For the text-containing cell, return its midpoint in [X, Y] coordinate format. 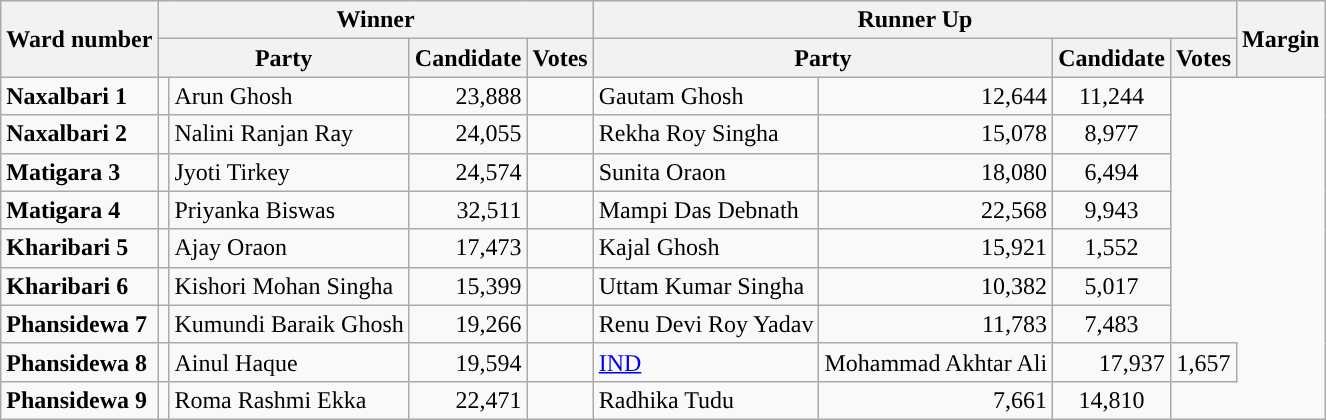
IND [706, 362]
Runner Up [914, 20]
Priyanka Biswas [289, 210]
Ajay Oraon [289, 248]
11,244 [1112, 96]
Kumundi Baraik Ghosh [289, 324]
32,511 [468, 210]
7,483 [1112, 324]
1,657 [1203, 362]
Kharibari 6 [80, 286]
22,568 [936, 210]
Kishori Mohan Singha [289, 286]
22,471 [468, 400]
5,017 [1112, 286]
Naxalbari 1 [80, 96]
14,810 [1112, 400]
Roma Rashmi Ekka [289, 400]
Rekha Roy Singha [706, 134]
15,078 [936, 134]
17,937 [1112, 362]
Matigara 3 [80, 172]
24,574 [468, 172]
15,399 [468, 286]
12,644 [936, 96]
Phansidewa 7 [80, 324]
19,594 [468, 362]
7,661 [936, 400]
Mohammad Akhtar Ali [936, 362]
11,783 [936, 324]
23,888 [468, 96]
Nalini Ranjan Ray [289, 134]
Ward number [80, 39]
19,266 [468, 324]
Phansidewa 8 [80, 362]
Uttam Kumar Singha [706, 286]
Sunita Oraon [706, 172]
Gautam Ghosh [706, 96]
Matigara 4 [80, 210]
Mampi Das Debnath [706, 210]
Kajal Ghosh [706, 248]
Margin [1281, 39]
Naxalbari 2 [80, 134]
Renu Devi Roy Yadav [706, 324]
6,494 [1112, 172]
Jyoti Tirkey [289, 172]
10,382 [936, 286]
15,921 [936, 248]
Radhika Tudu [706, 400]
24,055 [468, 134]
Kharibari 5 [80, 248]
17,473 [468, 248]
Winner [376, 20]
Ainul Haque [289, 362]
9,943 [1112, 210]
Arun Ghosh [289, 96]
18,080 [936, 172]
8,977 [1112, 134]
Phansidewa 9 [80, 400]
1,552 [1112, 248]
